Find where the given text appears and provide that cell's center as [x, y] coordinate. 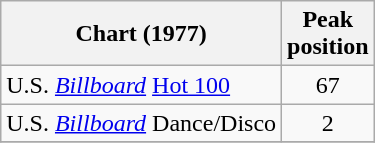
2 [328, 123]
Peakposition [328, 34]
U.S. Billboard Hot 100 [142, 85]
Chart (1977) [142, 34]
U.S. Billboard Dance/Disco [142, 123]
67 [328, 85]
